For the text-containing cell, return its midpoint in [x, y] coordinate format. 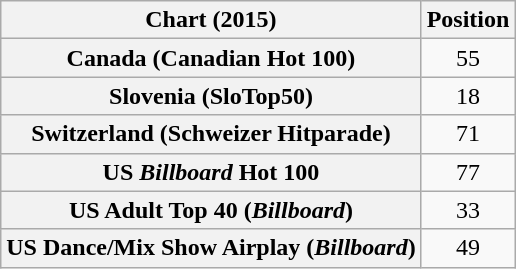
Position [468, 20]
Canada (Canadian Hot 100) [211, 58]
US Adult Top 40 (Billboard) [211, 210]
US Billboard Hot 100 [211, 172]
18 [468, 96]
US Dance/Mix Show Airplay (Billboard) [211, 248]
49 [468, 248]
33 [468, 210]
77 [468, 172]
Switzerland (Schweizer Hitparade) [211, 134]
71 [468, 134]
Chart (2015) [211, 20]
55 [468, 58]
Slovenia (SloTop50) [211, 96]
